Provide the [x, y] coordinate of the cell's center where the given text is located.  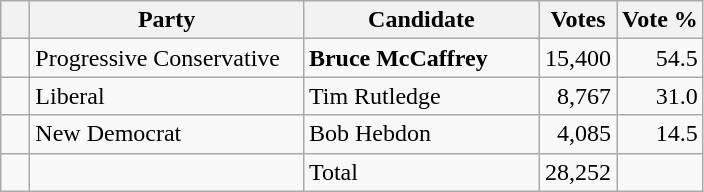
Party [167, 20]
Liberal [167, 96]
Votes [578, 20]
54.5 [660, 58]
8,767 [578, 96]
15,400 [578, 58]
28,252 [578, 172]
14.5 [660, 134]
31.0 [660, 96]
Bruce McCaffrey [421, 58]
Total [421, 172]
Candidate [421, 20]
Vote % [660, 20]
Bob Hebdon [421, 134]
Progressive Conservative [167, 58]
Tim Rutledge [421, 96]
New Democrat [167, 134]
4,085 [578, 134]
